Determine the [x, y] coordinate at the center of the cell enclosing the given text.  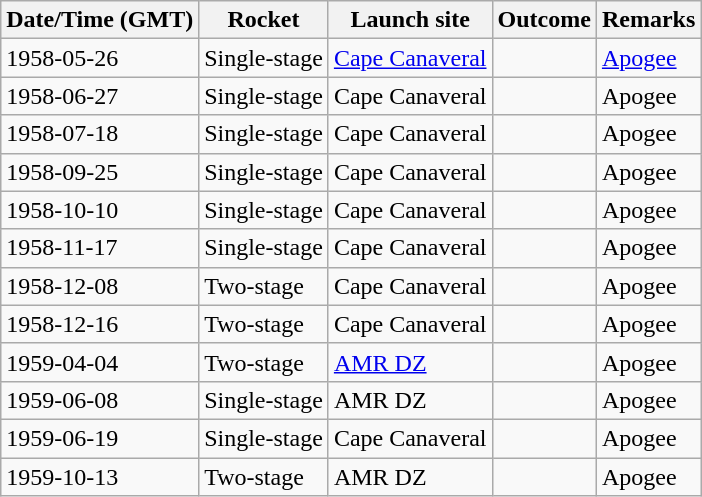
Launch site [410, 20]
1959-06-19 [100, 438]
1958-05-26 [100, 58]
1958-10-10 [100, 210]
1958-09-25 [100, 172]
1958-07-18 [100, 134]
Outcome [544, 20]
1958-12-16 [100, 324]
1959-06-08 [100, 400]
1958-12-08 [100, 286]
Remarks [648, 20]
Rocket [264, 20]
1959-10-13 [100, 477]
1958-06-27 [100, 96]
1958-11-17 [100, 248]
1959-04-04 [100, 362]
Date/Time (GMT) [100, 20]
